Extract the (X, Y) coordinate from the center of the cell holding the provided text.  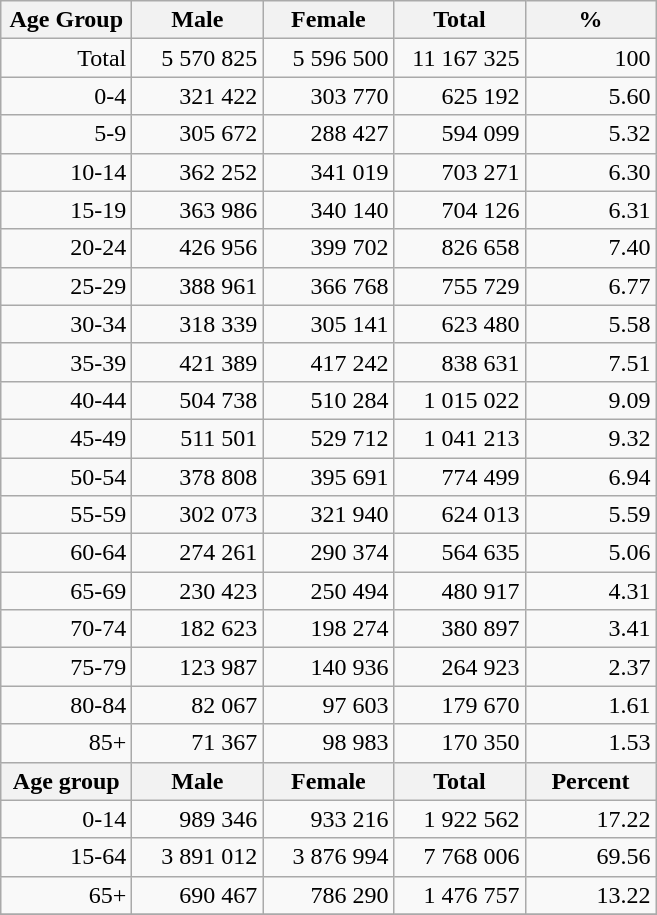
380 897 (460, 629)
366 768 (328, 286)
826 658 (460, 248)
100 (590, 58)
82 067 (198, 705)
378 808 (198, 477)
363 986 (198, 210)
60-64 (66, 553)
395 691 (328, 477)
755 729 (460, 286)
0-4 (66, 96)
6.30 (590, 172)
511 501 (198, 438)
3 876 994 (328, 857)
303 770 (328, 96)
388 961 (198, 286)
13.22 (590, 895)
10-14 (66, 172)
6.77 (590, 286)
0-14 (66, 819)
290 374 (328, 553)
69.56 (590, 857)
250 494 (328, 591)
1.53 (590, 743)
318 339 (198, 324)
85+ (66, 743)
71 367 (198, 743)
6.94 (590, 477)
1 041 213 (460, 438)
55-59 (66, 515)
5.58 (590, 324)
97 603 (328, 705)
623 480 (460, 324)
625 192 (460, 96)
25-29 (66, 286)
9.32 (590, 438)
340 140 (328, 210)
305 672 (198, 134)
Age group (66, 781)
7 768 006 (460, 857)
305 141 (328, 324)
7.51 (590, 362)
274 261 (198, 553)
510 284 (328, 400)
704 126 (460, 210)
Age Group (66, 20)
7.40 (590, 248)
35-39 (66, 362)
1 922 562 (460, 819)
20-24 (66, 248)
504 738 (198, 400)
774 499 (460, 477)
1 015 022 (460, 400)
1 476 757 (460, 895)
399 702 (328, 248)
5.32 (590, 134)
50-54 (66, 477)
703 271 (460, 172)
30-34 (66, 324)
417 242 (328, 362)
624 013 (460, 515)
5.06 (590, 553)
70-74 (66, 629)
179 670 (460, 705)
% (590, 20)
5-9 (66, 134)
Percent (590, 781)
594 099 (460, 134)
302 073 (198, 515)
15-64 (66, 857)
362 252 (198, 172)
989 346 (198, 819)
321 940 (328, 515)
321 422 (198, 96)
5 570 825 (198, 58)
264 923 (460, 667)
40-44 (66, 400)
230 423 (198, 591)
421 389 (198, 362)
6.31 (590, 210)
341 019 (328, 172)
426 956 (198, 248)
5 596 500 (328, 58)
17.22 (590, 819)
45-49 (66, 438)
3.41 (590, 629)
80-84 (66, 705)
288 427 (328, 134)
5.59 (590, 515)
98 983 (328, 743)
65+ (66, 895)
838 631 (460, 362)
564 635 (460, 553)
65-69 (66, 591)
198 274 (328, 629)
123 987 (198, 667)
690 467 (198, 895)
786 290 (328, 895)
2.37 (590, 667)
4.31 (590, 591)
140 936 (328, 667)
182 623 (198, 629)
1.61 (590, 705)
5.60 (590, 96)
11 167 325 (460, 58)
529 712 (328, 438)
933 216 (328, 819)
170 350 (460, 743)
9.09 (590, 400)
15-19 (66, 210)
3 891 012 (198, 857)
75-79 (66, 667)
480 917 (460, 591)
